Search for the cell housing the specified text and yield its (x, y) center coordinate. 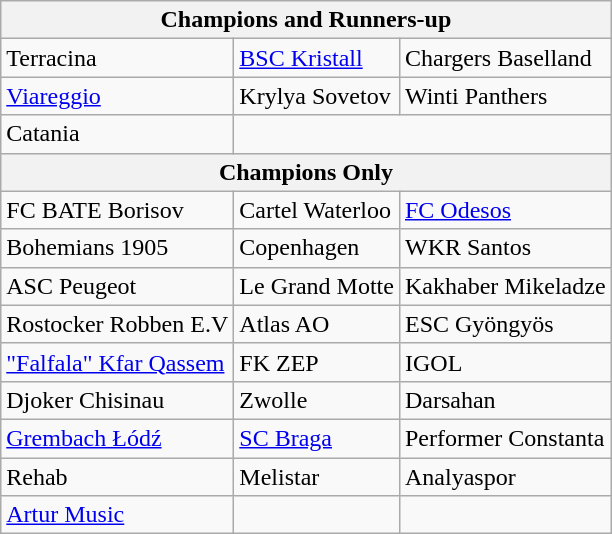
Zwolle (317, 400)
Terracina (118, 58)
Performer Constanta (505, 438)
Bohemians 1905 (118, 248)
SC Braga (317, 438)
Artur Music (118, 515)
Champions Only (306, 172)
Djoker Chisinau (118, 400)
FK ZEP (317, 362)
Melistar (317, 477)
Grembach Łódź (118, 438)
FC Odesos (505, 210)
BSC Kristall (317, 58)
Chargers Baselland (505, 58)
WKR Santos (505, 248)
Champions and Runners-up (306, 20)
Krylya Sovetov (317, 96)
Kakhaber Mikeladze (505, 286)
FC BATE Borisov (118, 210)
Atlas AO (317, 324)
Rostocker Robben E.V (118, 324)
Analyaspor (505, 477)
Winti Panthers (505, 96)
ESC Gyöngyös (505, 324)
Catania (118, 134)
IGOL (505, 362)
Cartel Waterloo (317, 210)
Rehab (118, 477)
Le Grand Motte (317, 286)
Viareggio (118, 96)
ASC Peugeot (118, 286)
Copenhagen (317, 248)
Darsahan (505, 400)
"Falfala" Kfar Qassem (118, 362)
